Extract the (x, y) coordinate from the center of the cell holding the provided text.  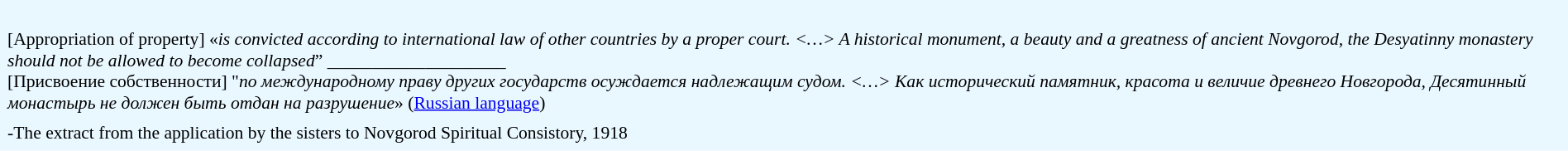
-The extract from the application by the sisters to Novgorod Spiritual Consistory, 1918 (784, 133)
